Capture the cell that displays the provided text and extract its (X, Y) central coordinate. 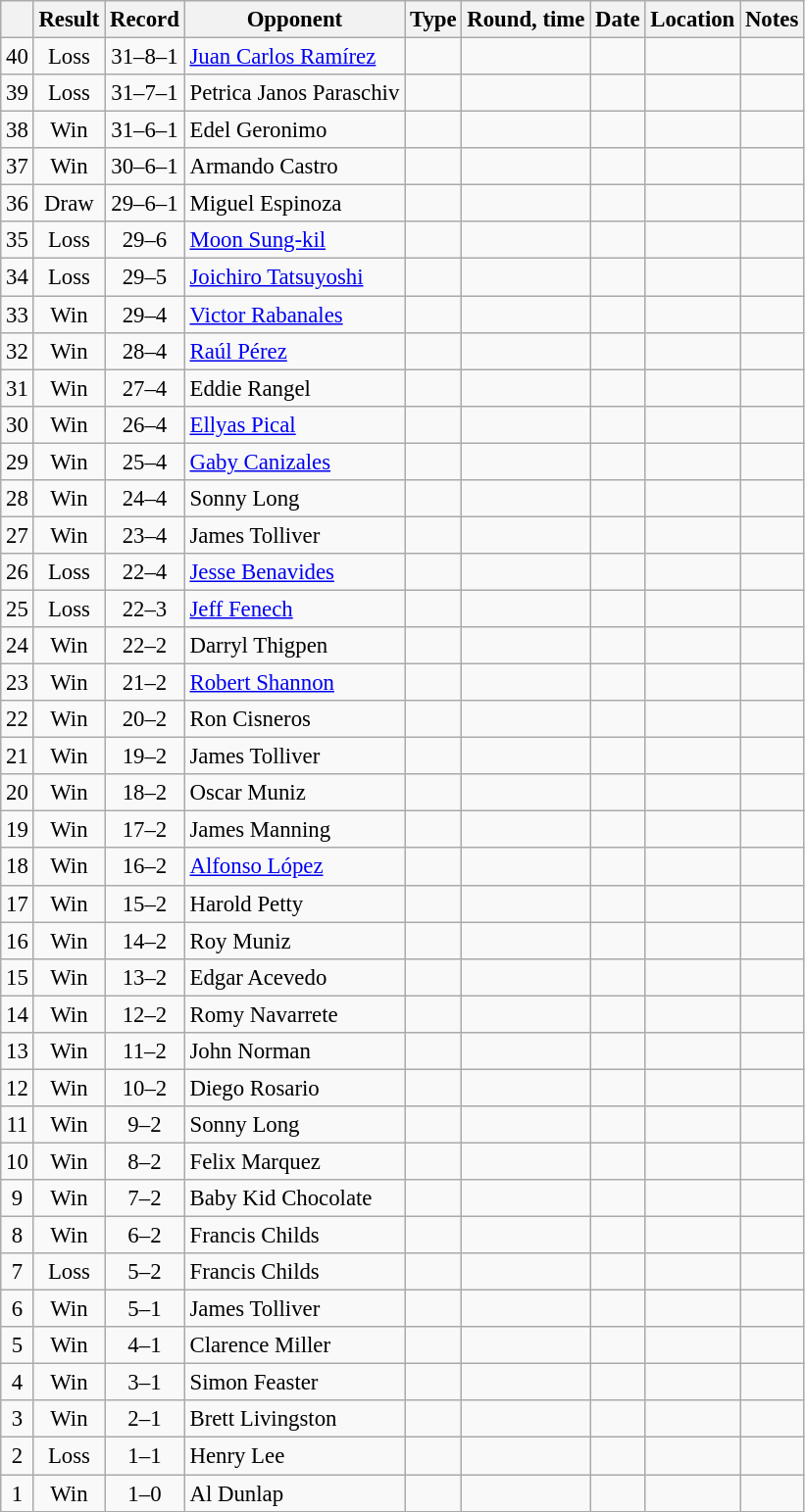
25 (18, 609)
Result (69, 20)
3–1 (145, 1383)
Date (618, 20)
James Manning (294, 830)
17–2 (145, 830)
Juan Carlos Ramírez (294, 57)
20 (18, 793)
25–4 (145, 462)
26 (18, 572)
Jeff Fenech (294, 609)
16–2 (145, 867)
39 (18, 93)
Felix Marquez (294, 1161)
37 (18, 167)
7–2 (145, 1198)
5 (18, 1345)
22–3 (145, 609)
11 (18, 1125)
7 (18, 1272)
Brett Livingston (294, 1420)
Notes (773, 20)
Opponent (294, 20)
17 (18, 903)
Armando Castro (294, 167)
4 (18, 1383)
31–7–1 (145, 93)
11–2 (145, 1051)
Ellyas Pical (294, 424)
19 (18, 830)
4–1 (145, 1345)
Jesse Benavides (294, 572)
40 (18, 57)
2–1 (145, 1420)
Miguel Espinoza (294, 204)
33 (18, 315)
Romy Navarrete (294, 1014)
3 (18, 1420)
13 (18, 1051)
21–2 (145, 683)
24–4 (145, 499)
Record (145, 20)
Clarence Miller (294, 1345)
15 (18, 977)
26–4 (145, 424)
22–2 (145, 646)
28–4 (145, 351)
31 (18, 388)
Oscar Muniz (294, 793)
Simon Feaster (294, 1383)
36 (18, 204)
14 (18, 1014)
12 (18, 1088)
Petrica Janos Paraschiv (294, 93)
27–4 (145, 388)
Draw (69, 204)
Baby Kid Chocolate (294, 1198)
15–2 (145, 903)
8–2 (145, 1161)
2 (18, 1456)
30 (18, 424)
13–2 (145, 977)
Edgar Acevedo (294, 977)
31–8–1 (145, 57)
1–1 (145, 1456)
29–6–1 (145, 204)
Al Dunlap (294, 1493)
34 (18, 277)
Round, time (526, 20)
29–6 (145, 240)
38 (18, 130)
10–2 (145, 1088)
16 (18, 941)
20–2 (145, 719)
Gaby Canizales (294, 462)
31–6–1 (145, 130)
Roy Muniz (294, 941)
Ron Cisneros (294, 719)
Alfonso López (294, 867)
1 (18, 1493)
18 (18, 867)
9 (18, 1198)
Type (433, 20)
10 (18, 1161)
19–2 (145, 756)
27 (18, 535)
29–5 (145, 277)
Diego Rosario (294, 1088)
22–4 (145, 572)
Moon Sung-kil (294, 240)
28 (18, 499)
John Norman (294, 1051)
Raúl Pérez (294, 351)
6–2 (145, 1236)
29 (18, 462)
12–2 (145, 1014)
5–1 (145, 1309)
Edel Geronimo (294, 130)
29–4 (145, 315)
14–2 (145, 941)
5–2 (145, 1272)
Victor Rabanales (294, 315)
30–6–1 (145, 167)
Darryl Thigpen (294, 646)
Location (692, 20)
Harold Petty (294, 903)
9–2 (145, 1125)
24 (18, 646)
6 (18, 1309)
23–4 (145, 535)
Joichiro Tatsuyoshi (294, 277)
Eddie Rangel (294, 388)
8 (18, 1236)
32 (18, 351)
1–0 (145, 1493)
23 (18, 683)
18–2 (145, 793)
21 (18, 756)
Henry Lee (294, 1456)
35 (18, 240)
22 (18, 719)
Robert Shannon (294, 683)
